Extract the [X, Y] coordinate from the center of the cell holding the provided text.  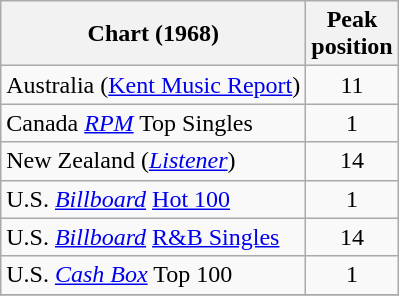
U.S. Cash Box Top 100 [154, 275]
U.S. Billboard Hot 100 [154, 199]
U.S. Billboard R&B Singles [154, 237]
11 [352, 85]
Chart (1968) [154, 34]
Peakposition [352, 34]
Canada RPM Top Singles [154, 123]
New Zealand (Listener) [154, 161]
Australia (Kent Music Report) [154, 85]
